For the text-containing cell, return its midpoint in [x, y] coordinate format. 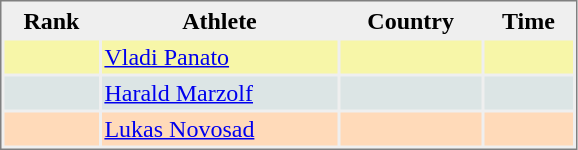
Athlete [219, 20]
Rank [51, 20]
Country [411, 20]
Lukas Novosad [219, 128]
Time [528, 20]
Vladi Panato [219, 56]
Harald Marzolf [219, 92]
